Return the (X, Y) coordinate for the center point of the cell that contains the specified text.  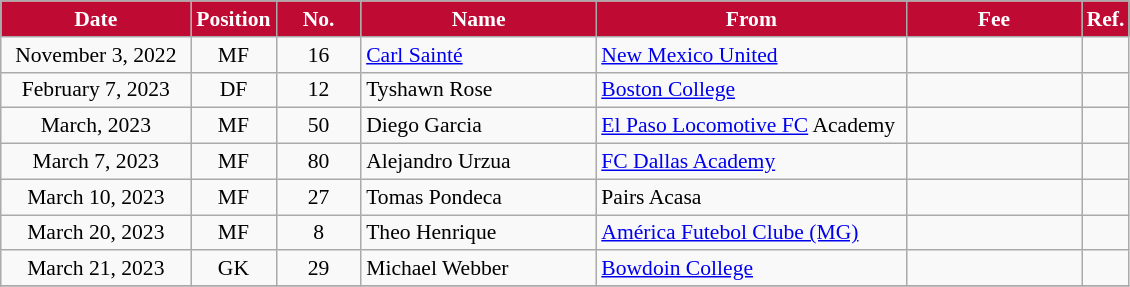
March, 2023 (96, 126)
80 (318, 162)
Diego Garcia (478, 126)
March 10, 2023 (96, 197)
Ref. (1106, 19)
March 21, 2023 (96, 269)
No. (318, 19)
New Mexico United (751, 55)
March 20, 2023 (96, 233)
Name (478, 19)
El Paso Locomotive FC Academy (751, 126)
March 7, 2023 (96, 162)
November 3, 2022 (96, 55)
Alejandro Urzua (478, 162)
February 7, 2023 (96, 90)
Theo Henrique (478, 233)
Boston College (751, 90)
Position (234, 19)
Bowdoin College (751, 269)
Tyshawn Rose (478, 90)
Date (96, 19)
27 (318, 197)
8 (318, 233)
16 (318, 55)
Carl Sainté (478, 55)
DF (234, 90)
Pairs Acasa (751, 197)
Tomas Pondeca (478, 197)
Fee (994, 19)
From (751, 19)
América Futebol Clube (MG) (751, 233)
29 (318, 269)
Michael Webber (478, 269)
GK (234, 269)
12 (318, 90)
50 (318, 126)
FC Dallas Academy (751, 162)
